Identify which cell holds the provided text, then report its [X, Y] central coordinate. 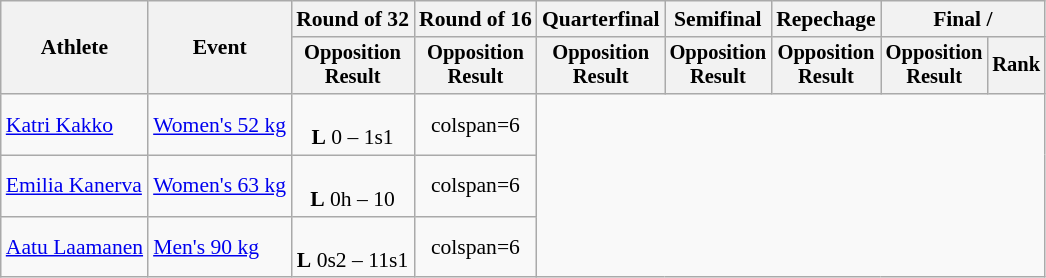
Event [220, 48]
Round of 16 [476, 19]
Round of 32 [352, 19]
Repechage [826, 19]
Women's 63 kg [220, 186]
L 0s2 – 11s1 [352, 248]
Men's 90 kg [220, 248]
Quarterfinal [601, 19]
L 0h – 10 [352, 186]
Women's 52 kg [220, 124]
Final / [963, 19]
L 0 – 1s1 [352, 124]
Katri Kakko [74, 124]
Emilia Kanerva [74, 186]
Aatu Laamanen [74, 248]
Semifinal [718, 19]
Athlete [74, 48]
Rank [1016, 66]
